Identify which cell holds the provided text, then report its (X, Y) central coordinate. 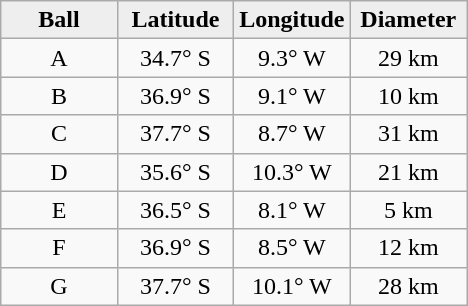
10.1° W (292, 286)
21 km (408, 172)
9.3° W (292, 58)
Longitude (292, 20)
8.5° W (292, 248)
G (59, 286)
B (59, 96)
28 km (408, 286)
A (59, 58)
36.5° S (175, 210)
10.3° W (292, 172)
Diameter (408, 20)
29 km (408, 58)
8.1° W (292, 210)
34.7° S (175, 58)
31 km (408, 134)
Ball (59, 20)
E (59, 210)
35.6° S (175, 172)
F (59, 248)
5 km (408, 210)
9.1° W (292, 96)
D (59, 172)
8.7° W (292, 134)
10 km (408, 96)
Latitude (175, 20)
C (59, 134)
12 km (408, 248)
